Identify which cell holds the provided text, then report its (x, y) central coordinate. 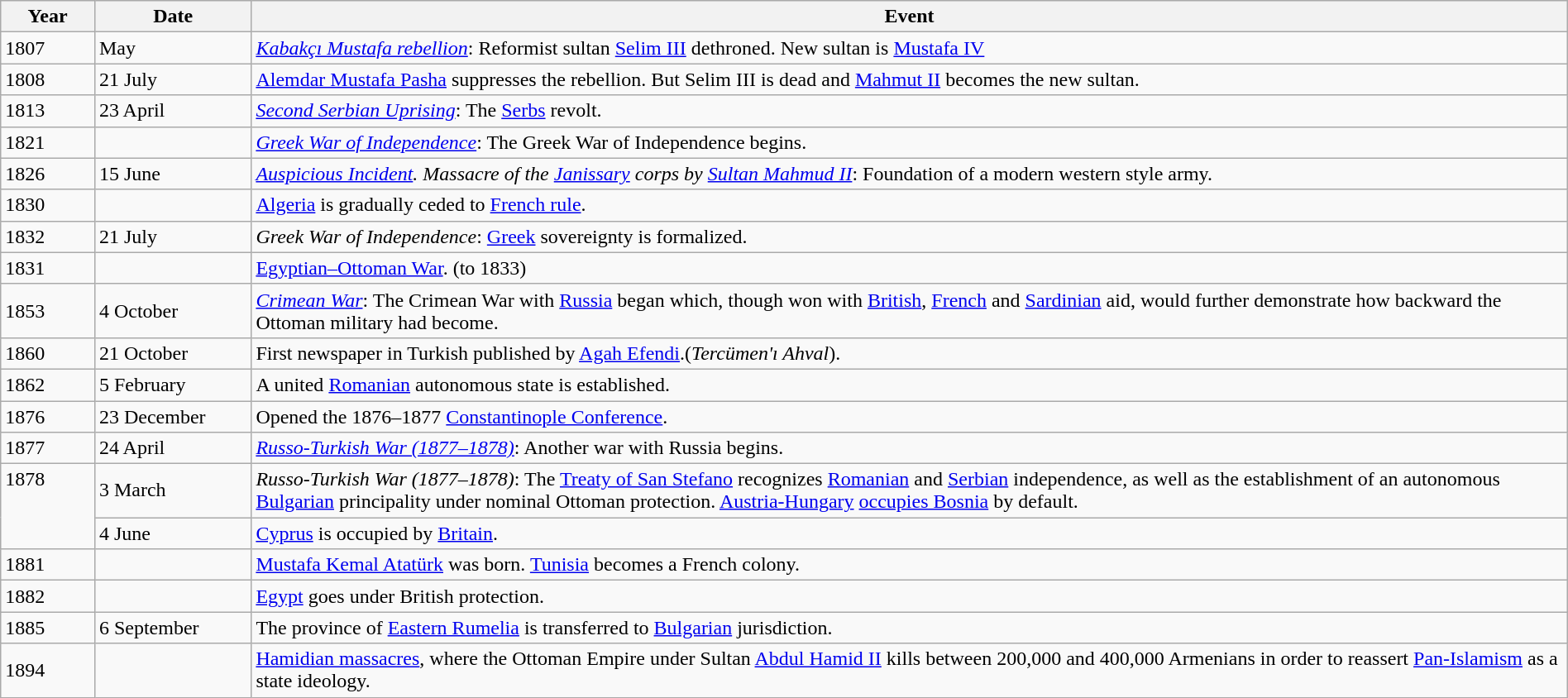
1853 (48, 311)
24 April (172, 448)
Cyprus is occupied by Britain. (910, 533)
23 April (172, 111)
Egyptian–Ottoman War. (to 1833) (910, 268)
Year (48, 17)
3 March (172, 491)
1876 (48, 416)
Opened the 1876–1877 Constantinople Conference. (910, 416)
Date (172, 17)
5 February (172, 385)
May (172, 48)
Greek War of Independence: Greek sovereignty is formalized. (910, 237)
1877 (48, 448)
1830 (48, 205)
Greek War of Independence: The Greek War of Independence begins. (910, 142)
The province of Eastern Rumelia is transferred to Bulgarian jurisdiction. (910, 628)
4 June (172, 533)
Egypt goes under British protection. (910, 596)
1808 (48, 79)
1885 (48, 628)
1813 (48, 111)
Kabakçı Mustafa rebellion: Reformist sultan Selim III dethroned. New sultan is Mustafa IV (910, 48)
Mustafa Kemal Atatürk was born. Tunisia becomes a French colony. (910, 565)
1826 (48, 174)
1860 (48, 353)
1882 (48, 596)
23 December (172, 416)
1894 (48, 670)
1832 (48, 237)
1881 (48, 565)
Event (910, 17)
1807 (48, 48)
1831 (48, 268)
1821 (48, 142)
1862 (48, 385)
A united Romanian autonomous state is established. (910, 385)
Algeria is gradually ceded to French rule. (910, 205)
21 October (172, 353)
1878 (48, 506)
Second Serbian Uprising: The Serbs revolt. (910, 111)
6 September (172, 628)
First newspaper in Turkish published by Agah Efendi.(Tercümen'ı Ahval). (910, 353)
Russo-Turkish War (1877–1878): Another war with Russia begins. (910, 448)
Alemdar Mustafa Pasha suppresses the rebellion. But Selim III is dead and Mahmut II becomes the new sultan. (910, 79)
4 October (172, 311)
15 June (172, 174)
Auspicious Incident. Massacre of the Janissary corps by Sultan Mahmud II: Foundation of a modern western style army. (910, 174)
